Identify which cell holds the provided text, then report its [X, Y] central coordinate. 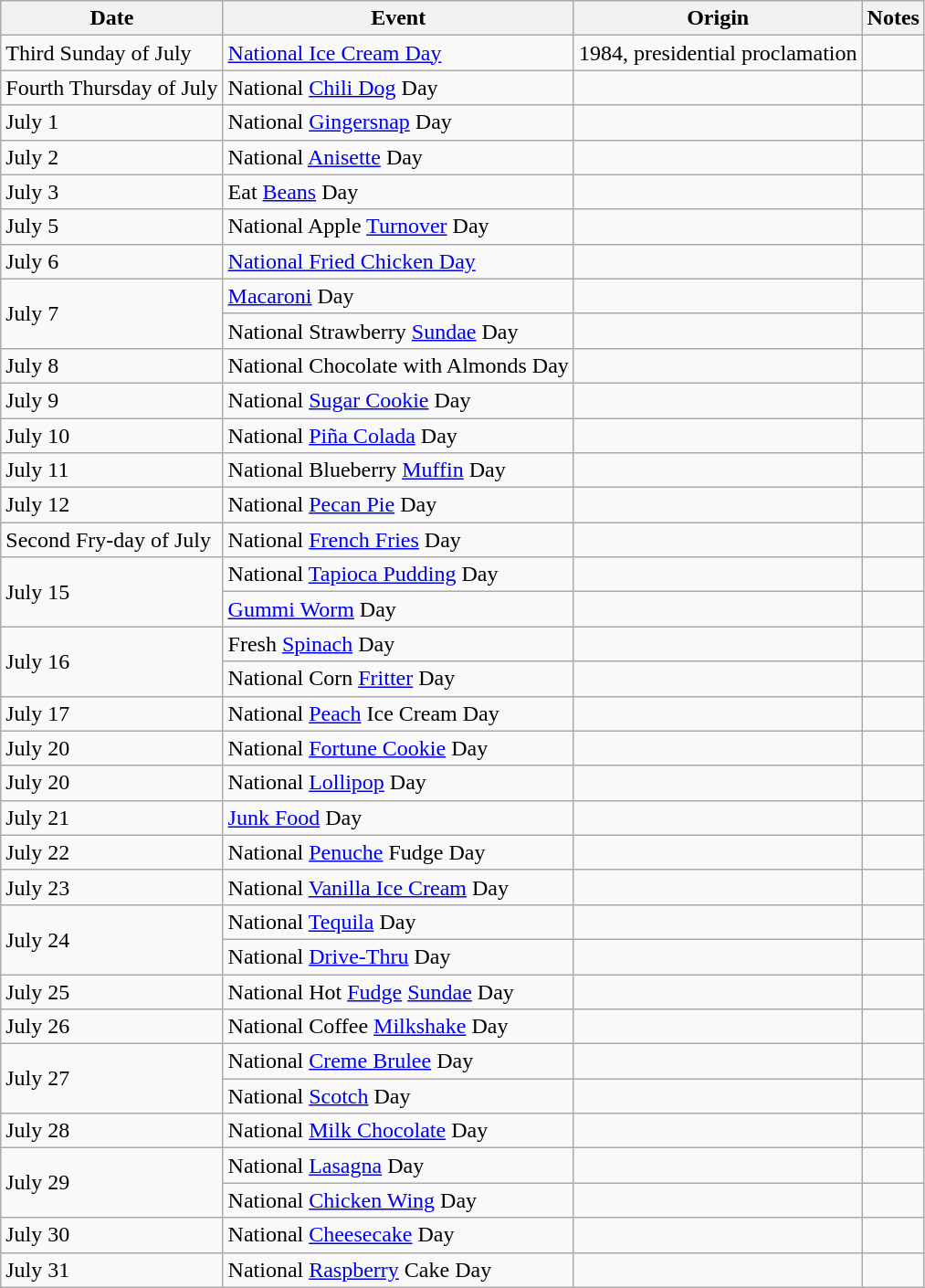
July 23 [111, 887]
National Lasagna Day [398, 1166]
National Drive-Thru Day [398, 956]
National Creme Brulee Day [398, 1061]
National Chicken Wing Day [398, 1200]
July 8 [111, 365]
National Tapioca Pudding Day [398, 575]
July 29 [111, 1183]
National Strawberry Sundae Day [398, 331]
National Chili Dog Day [398, 88]
July 3 [111, 192]
National Lollipop Day [398, 783]
July 24 [111, 939]
July 17 [111, 713]
July 2 [111, 157]
National Peach Ice Cream Day [398, 713]
July 16 [111, 661]
July 27 [111, 1079]
Event [398, 18]
July 30 [111, 1235]
National Cheesecake Day [398, 1235]
National Pecan Pie Day [398, 505]
1984, presidential proclamation [718, 53]
Third Sunday of July [111, 53]
July 11 [111, 470]
National Ice Cream Day [398, 53]
Junk Food Day [398, 818]
National Milk Chocolate Day [398, 1131]
Fourth Thursday of July [111, 88]
National French Fries Day [398, 540]
Origin [718, 18]
National Blueberry Muffin Day [398, 470]
July 5 [111, 227]
National Fortune Cookie Day [398, 748]
National Raspberry Cake Day [398, 1270]
National Sugar Cookie Day [398, 400]
Date [111, 18]
National Gingersnap Day [398, 122]
July 1 [111, 122]
July 26 [111, 1027]
July 6 [111, 261]
National Fried Chicken Day [398, 261]
July 28 [111, 1131]
National Tequila Day [398, 922]
July 22 [111, 852]
July 31 [111, 1270]
July 21 [111, 818]
Eat Beans Day [398, 192]
Notes [893, 18]
Second Fry-day of July [111, 540]
National Apple Turnover Day [398, 227]
July 7 [111, 313]
National Piña Colada Day [398, 436]
National Corn Fritter Day [398, 679]
Gummi Worm Day [398, 609]
Macaroni Day [398, 296]
National Vanilla Ice Cream Day [398, 887]
July 9 [111, 400]
National Penuche Fudge Day [398, 852]
National Scotch Day [398, 1096]
National Chocolate with Almonds Day [398, 365]
National Hot Fudge Sundae Day [398, 991]
July 10 [111, 436]
National Anisette Day [398, 157]
July 15 [111, 592]
July 12 [111, 505]
Fresh Spinach Day [398, 644]
July 25 [111, 991]
National Coffee Milkshake Day [398, 1027]
